Capture the cell that displays the provided text and extract its (x, y) central coordinate. 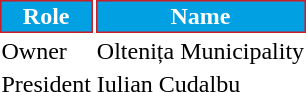
Oltenița Municipality (200, 51)
Role (46, 16)
Owner (46, 51)
Name (200, 16)
